For the text-containing cell, return its midpoint in [X, Y] coordinate format. 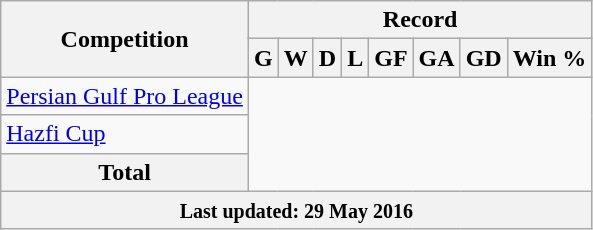
Record [420, 20]
Persian Gulf Pro League [125, 96]
Hazfi Cup [125, 134]
Competition [125, 39]
Last updated: 29 May 2016 [296, 210]
GF [391, 58]
G [263, 58]
Total [125, 172]
W [296, 58]
GD [484, 58]
GA [436, 58]
D [327, 58]
Win % [550, 58]
L [356, 58]
